Pinpoint the cell where the given text exists, returning its [X, Y] midpoint coordinate. 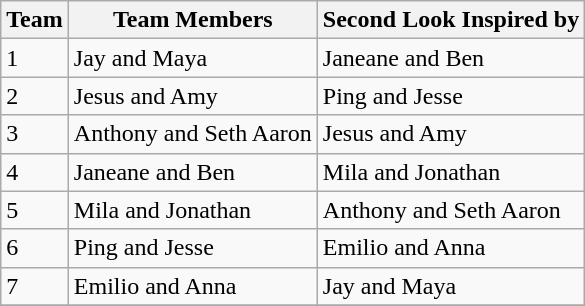
4 [35, 172]
3 [35, 134]
Second Look Inspired by [450, 20]
5 [35, 210]
1 [35, 58]
7 [35, 286]
Team Members [192, 20]
Team [35, 20]
2 [35, 96]
6 [35, 248]
